Extract the [x, y] coordinate from the center of the cell holding the provided text.  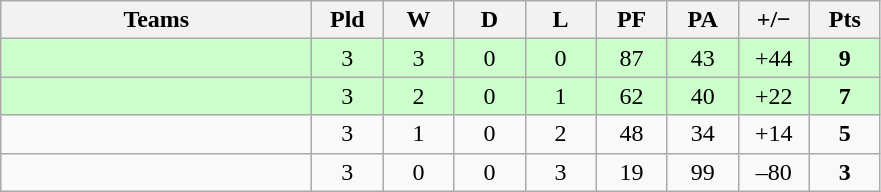
Pld [348, 20]
48 [632, 134]
40 [702, 96]
62 [632, 96]
9 [844, 58]
PA [702, 20]
PF [632, 20]
34 [702, 134]
43 [702, 58]
+14 [774, 134]
19 [632, 172]
7 [844, 96]
99 [702, 172]
Teams [156, 20]
L [560, 20]
+44 [774, 58]
+/− [774, 20]
5 [844, 134]
–80 [774, 172]
W [418, 20]
87 [632, 58]
D [490, 20]
+22 [774, 96]
Pts [844, 20]
